For the text-containing cell, return its midpoint in [x, y] coordinate format. 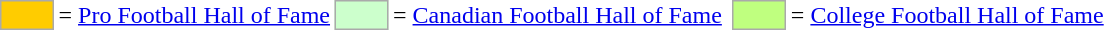
= Canadian Football Hall of Fame [558, 15]
= Pro Football Hall of Fame [194, 15]
